Pinpoint the cell where the given text exists, returning its [x, y] midpoint coordinate. 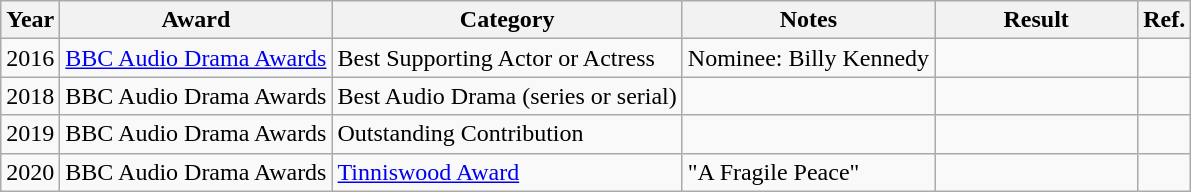
Best Supporting Actor or Actress [507, 58]
2018 [30, 96]
2019 [30, 134]
Category [507, 20]
2016 [30, 58]
Notes [808, 20]
Tinniswood Award [507, 172]
2020 [30, 172]
Year [30, 20]
Ref. [1164, 20]
"A Fragile Peace" [808, 172]
Best Audio Drama (series or serial) [507, 96]
Result [1036, 20]
Outstanding Contribution [507, 134]
Nominee: Billy Kennedy [808, 58]
Award [196, 20]
